Find where the given text appears and provide that cell's center as (x, y) coordinate. 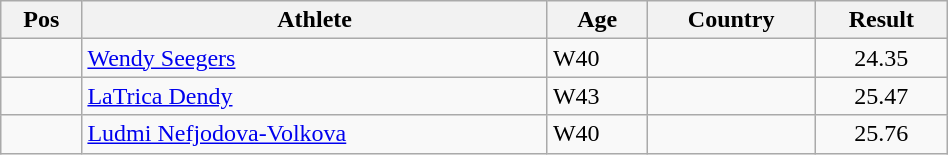
25.76 (881, 134)
Wendy Seegers (314, 58)
Age (597, 20)
Pos (42, 20)
24.35 (881, 58)
Country (732, 20)
Athlete (314, 20)
W43 (597, 96)
LaTrica Dendy (314, 96)
Ludmi Nefjodova-Volkova (314, 134)
25.47 (881, 96)
Result (881, 20)
